Return (X, Y) of the center of cell containing provided text 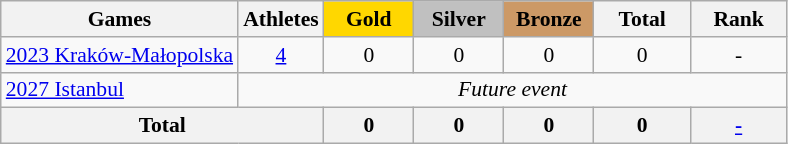
4 (281, 55)
Bronze (549, 19)
Gold (369, 19)
Rank (738, 19)
Games (120, 19)
2027 Istanbul (120, 90)
2023 Kraków-Małopolska (120, 55)
Athletes (281, 19)
Silver (459, 19)
Future event (512, 90)
